Return the [x, y] coordinate for the center point of the cell that contains the specified text.  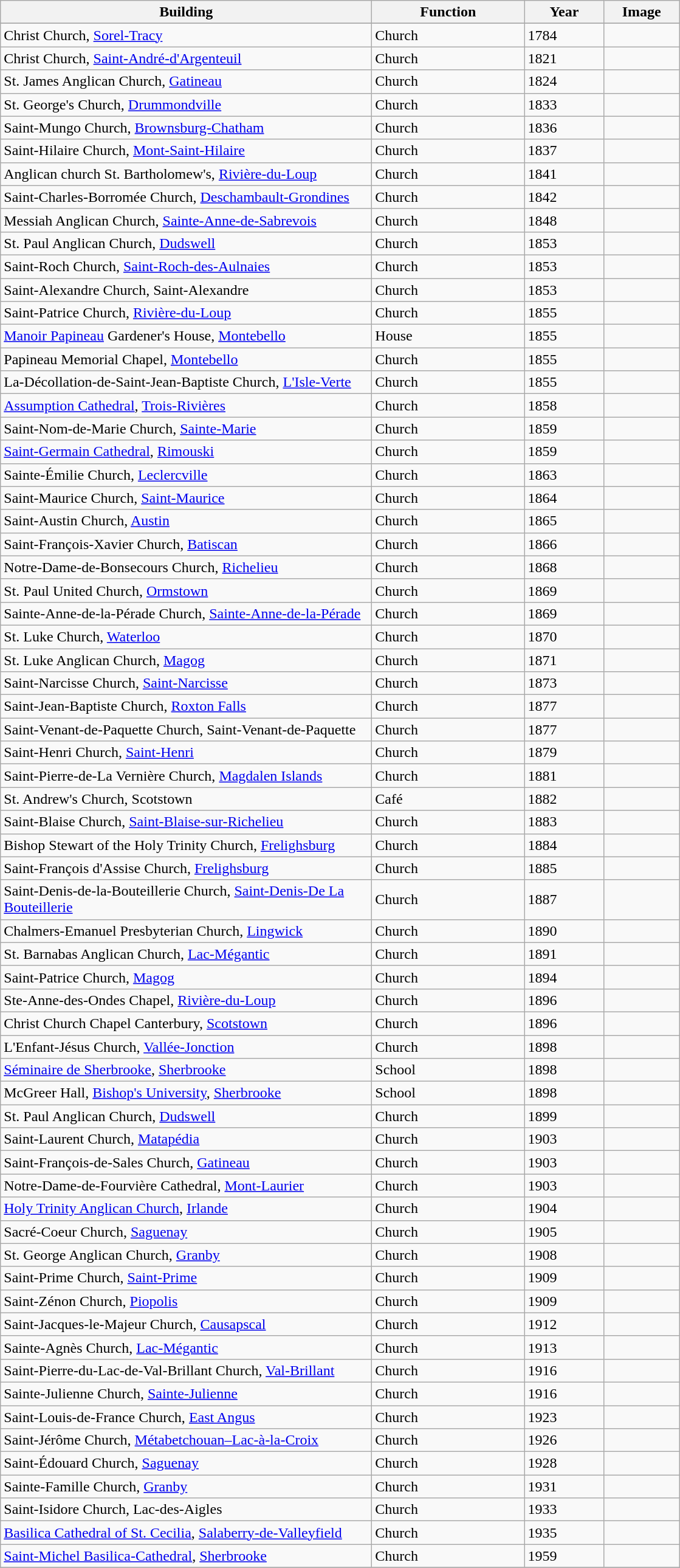
Saint-Pierre-de-La Vernière Church, Magdalen Islands [186, 776]
Saint-François-de-Sales Church, Gatineau [186, 1162]
Saint-Narcisse Church, Saint-Narcisse [186, 683]
Building [186, 12]
Ste-Anne-des-Ondes Chapel, Rivière-du-Loup [186, 1000]
Christ Church, Sorel-Tracy [186, 35]
Saint-Patrice Church, Magog [186, 977]
1899 [564, 1116]
Sainte-Émilie Church, Leclercville [186, 475]
1904 [564, 1209]
Saint-Austin Church, Austin [186, 521]
1933 [564, 1510]
1913 [564, 1347]
St. Luke Church, Waterloo [186, 637]
St. Paul United Church, Ormstown [186, 590]
St. Luke Anglican Church, Magog [186, 660]
1833 [564, 105]
Saint-Mungo Church, Brownsburg-Chatham [186, 128]
St. Barnabas Anglican Church, Lac-Mégantic [186, 954]
1842 [564, 197]
Year [564, 12]
1848 [564, 220]
1887 [564, 900]
Saint-Henri Church, Saint-Henri [186, 753]
Christ Church, Saint-André-d'Argenteuil [186, 58]
Anglican church St. Bartholomew's, Rivière-du-Loup [186, 174]
1873 [564, 683]
1858 [564, 406]
1885 [564, 868]
1863 [564, 475]
Saint-Hilaire Church, Mont-Saint-Hilaire [186, 151]
Sainte-Julienne Church, Sainte-Julienne [186, 1394]
Saint-Jacques-le-Majeur Church, Causapscal [186, 1324]
Bishop Stewart of the Holy Trinity Church, Frelighsburg [186, 845]
Saint-Laurent Church, Matapédia [186, 1139]
1935 [564, 1533]
Saint-Denis-de-la-Bouteillerie Church, Saint-Denis-De La Bouteillerie [186, 900]
1824 [564, 81]
Saint-Édouard Church, Saguenay [186, 1463]
St. James Anglican Church, Gatineau [186, 81]
Image [642, 12]
House [448, 336]
Saint-Germain Cathedral, Rimouski [186, 452]
Sainte-Famille Church, Granby [186, 1487]
1871 [564, 660]
Sacré-Coeur Church, Saguenay [186, 1232]
1928 [564, 1463]
Papineau Memorial Chapel, Montebello [186, 359]
1865 [564, 521]
1931 [564, 1487]
Notre-Dame-de-Bonsecours Church, Richelieu [186, 567]
Saint-Jean-Baptiste Church, Roxton Falls [186, 706]
Saint-Roch Church, Saint-Roch-des-Aulnaies [186, 266]
La-Décollation-de-Saint-Jean-Baptiste Church, L'Isle-Verte [186, 382]
1866 [564, 544]
Saint-François-Xavier Church, Batiscan [186, 544]
1891 [564, 954]
1836 [564, 128]
1821 [564, 58]
1870 [564, 637]
Saint-Venant-de-Paquette Church, Saint-Venant-de-Paquette [186, 730]
Saint-Alexandre Church, Saint-Alexandre [186, 290]
L'Enfant-Jésus Church, Vallée-Jonction [186, 1046]
Sainte-Agnès Church, Lac-Mégantic [186, 1347]
St. Andrew's Church, Scotstown [186, 799]
1959 [564, 1556]
Assumption Cathedral, Trois-Rivières [186, 406]
1879 [564, 753]
1784 [564, 35]
1912 [564, 1324]
Saint-Maurice Church, Saint-Maurice [186, 498]
Basilica Cathedral of St. Cecilia, Salaberry-de-Valleyfield [186, 1533]
McGreer Hall, Bishop's University, Sherbrooke [186, 1093]
Saint-Charles-Borromée Church, Deschambault-Grondines [186, 197]
Saint-Michel Basilica-Cathedral, Sherbrooke [186, 1556]
1864 [564, 498]
1841 [564, 174]
1837 [564, 151]
1882 [564, 799]
1881 [564, 776]
Chalmers-Emanuel Presbyterian Church, Lingwick [186, 931]
Café [448, 799]
Holy Trinity Anglican Church, Irlande [186, 1209]
Saint-Blaise Church, Saint-Blaise-sur-Richelieu [186, 822]
Notre-Dame-de-Fourvière Cathedral, Mont-Laurier [186, 1186]
Saint-Louis-de-France Church, East Angus [186, 1417]
Function [448, 12]
1926 [564, 1440]
Saint-François d'Assise Church, Frelighsburg [186, 868]
Saint-Prime Church, Saint-Prime [186, 1278]
Christ Church Chapel Canterbury, Scotstown [186, 1023]
St. George's Church, Drummondville [186, 105]
Messiah Anglican Church, Sainte-Anne-de-Sabrevois [186, 220]
St. George Anglican Church, Granby [186, 1255]
1908 [564, 1255]
Saint-Jérôme Church, Métabetchouan–Lac-à-la-Croix [186, 1440]
1868 [564, 567]
1883 [564, 822]
Saint-Pierre-du-Lac-de-Val-Brillant Church, Val-Brillant [186, 1370]
Saint-Patrice Church, Rivière-du-Loup [186, 313]
Sainte-Anne-de-la-Pérade Church, Sainte-Anne-de-la-Pérade [186, 613]
Saint-Isidore Church, Lac-des-Aigles [186, 1510]
Saint-Zénon Church, Piopolis [186, 1301]
Saint-Nom-de-Marie Church, Sainte-Marie [186, 429]
1923 [564, 1417]
1905 [564, 1232]
1884 [564, 845]
1894 [564, 977]
Séminaire de Sherbrooke, Sherbrooke [186, 1070]
1890 [564, 931]
Manoir Papineau Gardener's House, Montebello [186, 336]
